Output the [x, y] coordinate of the center of the cell containing the given text.  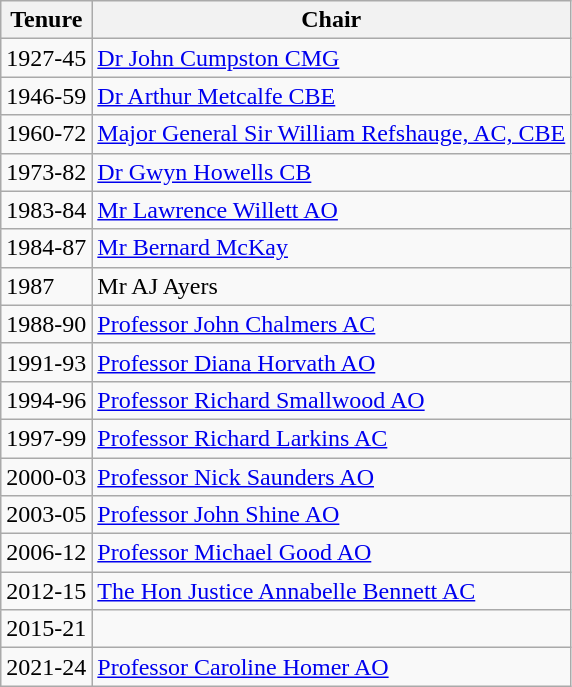
1987 [46, 286]
Chair [332, 20]
2015-21 [46, 629]
1984-87 [46, 248]
1960-72 [46, 134]
Professor John Chalmers AC [332, 324]
Professor Caroline Homer AO [332, 667]
Dr Arthur Metcalfe CBE [332, 96]
1946-59 [46, 96]
Professor John Shine AO [332, 515]
Professor Richard Smallwood AO [332, 400]
Professor Nick Saunders AO [332, 477]
2003-05 [46, 515]
Tenure [46, 20]
Professor Diana Horvath AO [332, 362]
Dr John Cumpston CMG [332, 58]
1994-96 [46, 400]
1927-45 [46, 58]
The Hon Justice Annabelle Bennett AC [332, 591]
Mr Lawrence Willett AO [332, 210]
Dr Gwyn Howells CB [332, 172]
2006-12 [46, 553]
1973-82 [46, 172]
2012-15 [46, 591]
1991-93 [46, 362]
Major General Sir William Refshauge, AC, CBE [332, 134]
1983-84 [46, 210]
1997-99 [46, 438]
2021-24 [46, 667]
1988-90 [46, 324]
Professor Richard Larkins AC [332, 438]
Professor Michael Good AO [332, 553]
2000-03 [46, 477]
Mr AJ Ayers [332, 286]
Mr Bernard McKay [332, 248]
